Determine the [x, y] coordinate at the center of the cell enclosing the given text.  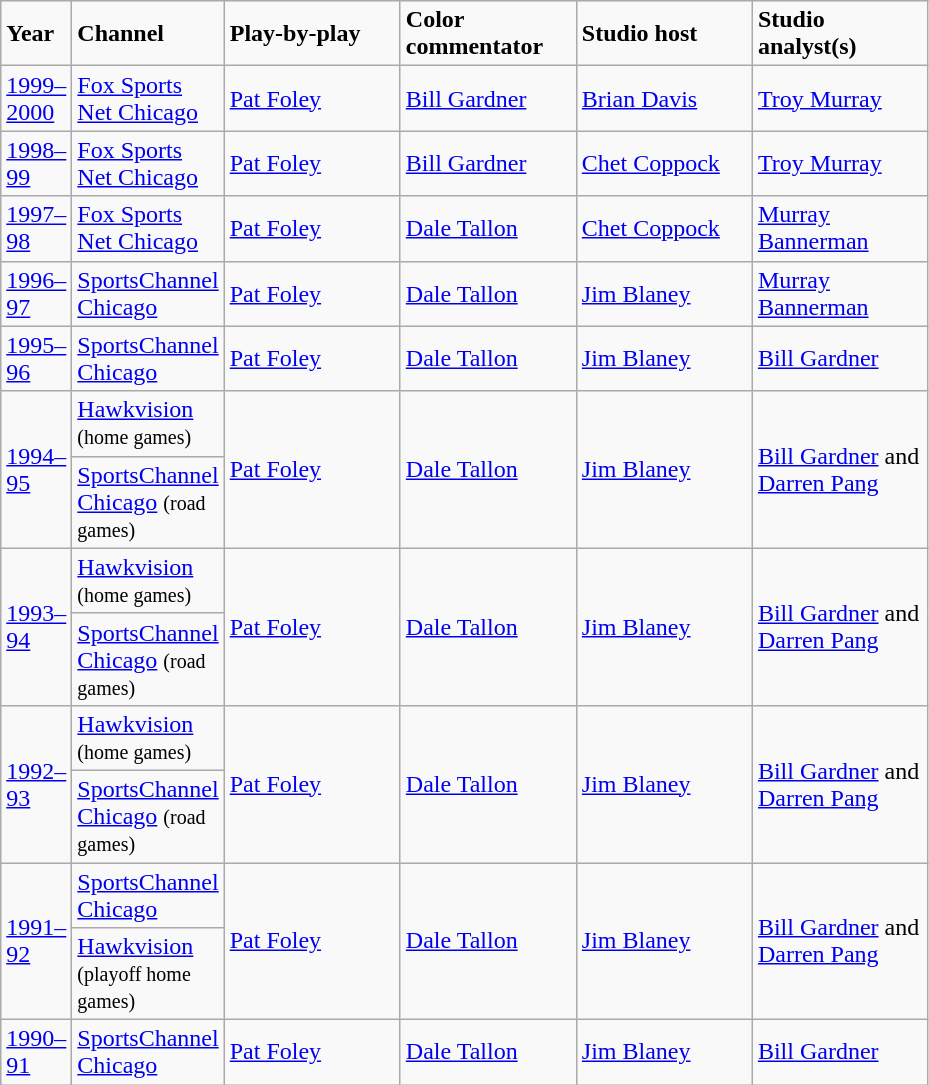
1998–99 [36, 164]
1999–2000 [36, 98]
Hawkvision (playoff home games) [148, 974]
Play-by-play [312, 34]
Color commentator [488, 34]
1991–92 [36, 940]
1994–95 [36, 470]
Brian Davis [664, 98]
Channel [148, 34]
Studio host [664, 34]
1990–91 [36, 1052]
1993–94 [36, 626]
1997–98 [36, 228]
Year [36, 34]
1992–93 [36, 784]
1996–97 [36, 294]
Studio analyst(s) [840, 34]
1995–96 [36, 358]
